Capture the cell that displays the provided text and extract its [x, y] central coordinate. 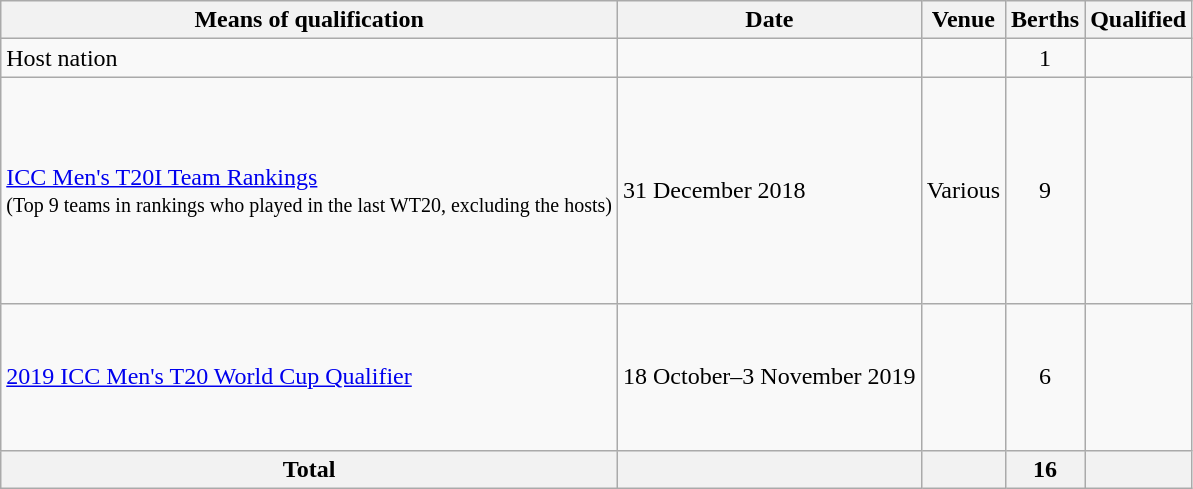
Total [310, 469]
Berths [1046, 20]
16 [1046, 469]
Venue [963, 20]
Qualified [1138, 20]
31 December 2018 [769, 190]
9 [1046, 190]
6 [1046, 377]
ICC Men's T20I Team Rankings(Top 9 teams in rankings who played in the last WT20, excluding the hosts) [310, 190]
Host nation [310, 58]
Means of qualification [310, 20]
Date [769, 20]
18 October–3 November 2019 [769, 377]
1 [1046, 58]
Various [963, 190]
2019 ICC Men's T20 World Cup Qualifier [310, 377]
